Find where the given text appears and provide that cell's center as [x, y] coordinate. 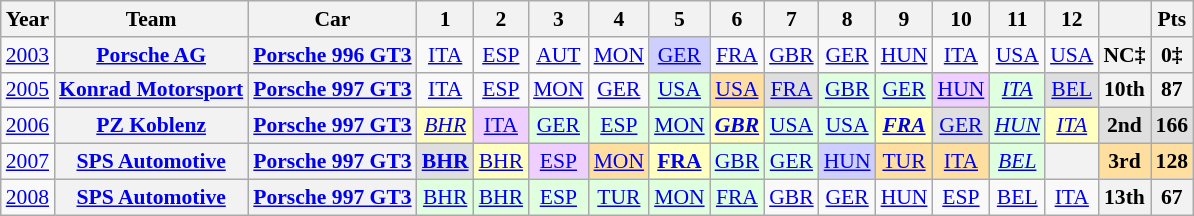
10th [1124, 90]
8 [848, 19]
0‡ [1172, 55]
6 [738, 19]
2003 [28, 55]
Year [28, 19]
13th [1124, 197]
11 [1017, 19]
2nd [1124, 126]
2005 [28, 90]
5 [680, 19]
2006 [28, 126]
1 [446, 19]
166 [1172, 126]
128 [1172, 162]
12 [1072, 19]
2008 [28, 197]
3 [558, 19]
2007 [28, 162]
Pts [1172, 19]
9 [904, 19]
Konrad Motorsport [151, 90]
2 [502, 19]
Porsche AG [151, 55]
AUT [558, 55]
7 [792, 19]
10 [960, 19]
Team [151, 19]
Car [332, 19]
4 [620, 19]
87 [1172, 90]
NC‡ [1124, 55]
Porsche 996 GT3 [332, 55]
PZ Koblenz [151, 126]
3rd [1124, 162]
67 [1172, 197]
